Return the [X, Y] coordinate for the center point of the cell that contains the specified text.  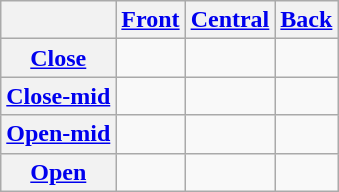
Open [58, 172]
Open-mid [58, 134]
Central [230, 20]
Close [58, 58]
Front [150, 20]
Close-mid [58, 96]
Back [306, 20]
